Determine the [X, Y] coordinate at the center of the cell enclosing the given text.  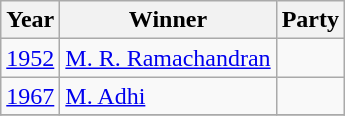
1952 [30, 58]
M. Adhi [168, 96]
Year [30, 20]
1967 [30, 96]
M. R. Ramachandran [168, 58]
Party [310, 20]
Winner [168, 20]
